Return the (X, Y) coordinate for the center point of the cell that contains the specified text.  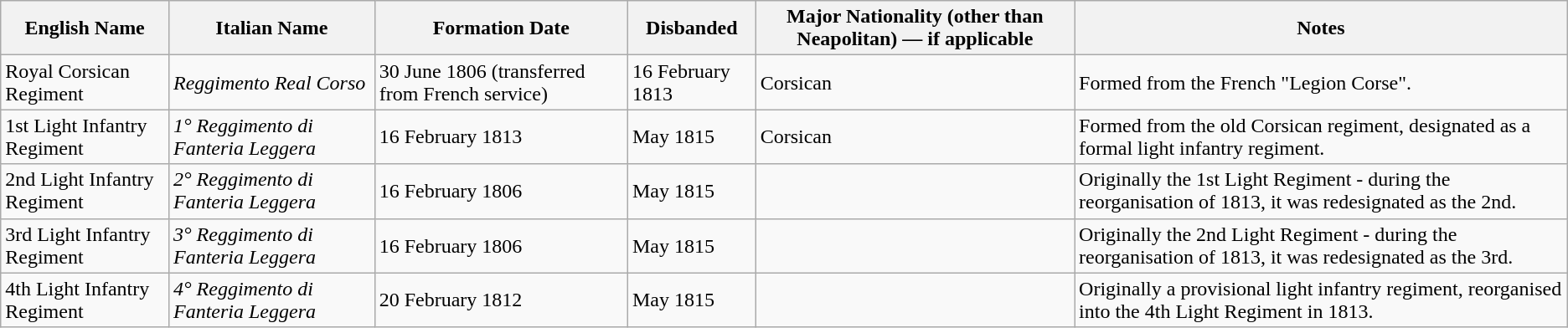
Originally the 1st Light Regiment - during the reorganisation of 1813, it was redesignated as the 2nd. (1322, 191)
Italian Name (271, 28)
1st Light Infantry Regiment (85, 137)
4th Light Infantry Regiment (85, 300)
Originally a provisional light infantry regiment, reorganised into the 4th Light Regiment in 1813. (1322, 300)
Major Nationality (other than Neapolitan) — if applicable (915, 28)
2° Reggimento di Fanteria Leggera (271, 191)
Royal Corsican Regiment (85, 82)
1° Reggimento di Fanteria Leggera (271, 137)
20 February 1812 (501, 300)
4° Reggimento di Fanteria Leggera (271, 300)
3° Reggimento di Fanteria Leggera (271, 246)
Originally the 2nd Light Regiment - during the reorganisation of 1813, it was redesignated as the 3rd. (1322, 246)
Reggimento Real Corso (271, 82)
Formed from the old Corsican regiment, designated as a formal light infantry regiment. (1322, 137)
Disbanded (692, 28)
30 June 1806 (transferred from French service) (501, 82)
Notes (1322, 28)
Formed from the French "Legion Corse". (1322, 82)
2nd Light Infantry Regiment (85, 191)
Formation Date (501, 28)
3rd Light Infantry Regiment (85, 246)
English Name (85, 28)
